Scan for the cell matching the given text and deliver its [X, Y] coordinate at center. 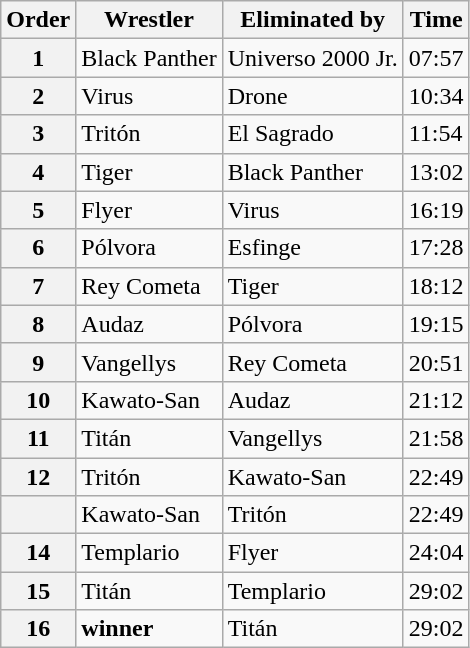
10:34 [436, 96]
16:19 [436, 210]
Universo 2000 Jr. [312, 58]
15 [38, 591]
19:15 [436, 324]
10 [38, 400]
Esfinge [312, 248]
3 [38, 134]
1 [38, 58]
5 [38, 210]
21:12 [436, 400]
16 [38, 629]
9 [38, 362]
13:02 [436, 172]
El Sagrado [312, 134]
winner [149, 629]
11 [38, 438]
Wrestler [149, 20]
Eliminated by [312, 20]
12 [38, 477]
Drone [312, 96]
Time [436, 20]
07:57 [436, 58]
21:58 [436, 438]
7 [38, 286]
24:04 [436, 553]
6 [38, 248]
17:28 [436, 248]
2 [38, 96]
8 [38, 324]
20:51 [436, 362]
14 [38, 553]
11:54 [436, 134]
Order [38, 20]
18:12 [436, 286]
4 [38, 172]
